Extract the [x, y] coordinate from the center of the cell holding the provided text.  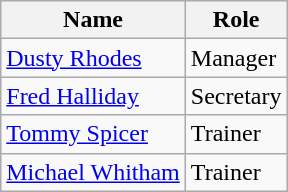
Tommy Spicer [94, 134]
Dusty Rhodes [94, 58]
Michael Whitham [94, 172]
Fred Halliday [94, 96]
Name [94, 20]
Manager [236, 58]
Role [236, 20]
Secretary [236, 96]
